Identify which cell holds the provided text, then report its [X, Y] central coordinate. 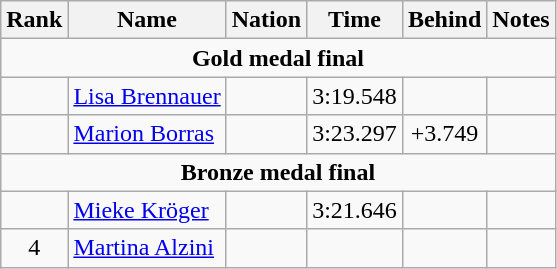
Rank [34, 20]
Lisa Brennauer [147, 96]
Behind [444, 20]
Mieke Kröger [147, 210]
Gold medal final [278, 58]
3:23.297 [355, 134]
3:21.646 [355, 210]
4 [34, 248]
Time [355, 20]
+3.749 [444, 134]
Name [147, 20]
Nation [266, 20]
3:19.548 [355, 96]
Martina Alzini [147, 248]
Marion Borras [147, 134]
Notes [521, 20]
Bronze medal final [278, 172]
